Detect which cell encompasses the target text, then output its [X, Y] center coordinate. 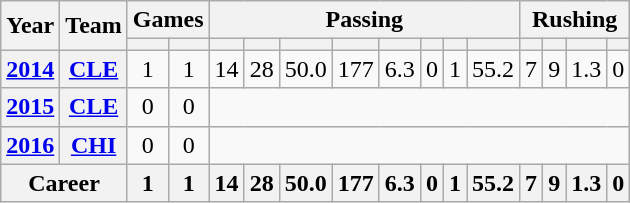
Team [94, 26]
Year [30, 26]
2014 [30, 69]
Passing [364, 20]
2015 [30, 107]
Rushing [575, 20]
CHI [94, 145]
Career [64, 183]
Games [168, 20]
2016 [30, 145]
